Determine the [x, y] coordinate at the center of the cell enclosing the given text.  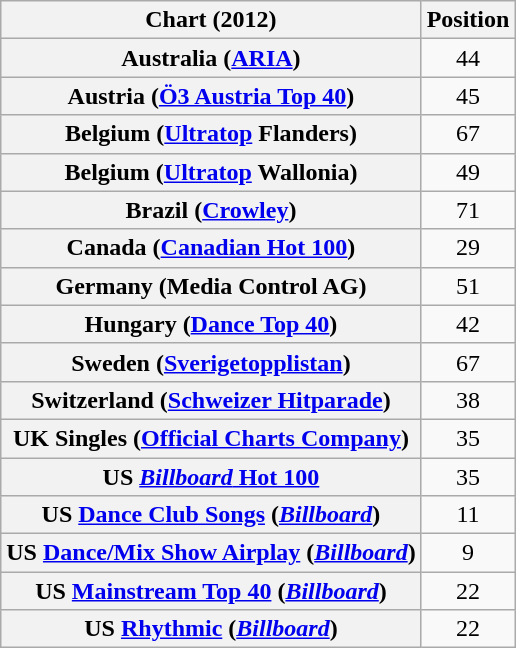
US Rhythmic (Billboard) [211, 629]
44 [468, 58]
45 [468, 96]
US Dance Club Songs (Billboard) [211, 515]
Hungary (Dance Top 40) [211, 324]
US Mainstream Top 40 (Billboard) [211, 591]
Sweden (Sverigetopplistan) [211, 362]
Australia (ARIA) [211, 58]
UK Singles (Official Charts Company) [211, 438]
Belgium (Ultratop Flanders) [211, 134]
9 [468, 553]
29 [468, 248]
51 [468, 286]
42 [468, 324]
Belgium (Ultratop Wallonia) [211, 172]
11 [468, 515]
Switzerland (Schweizer Hitparade) [211, 400]
Brazil (Crowley) [211, 210]
38 [468, 400]
49 [468, 172]
US Billboard Hot 100 [211, 477]
Position [468, 20]
Canada (Canadian Hot 100) [211, 248]
71 [468, 210]
US Dance/Mix Show Airplay (Billboard) [211, 553]
Germany (Media Control AG) [211, 286]
Chart (2012) [211, 20]
Austria (Ö3 Austria Top 40) [211, 96]
